Extract the [x, y] coordinate from the center of the cell holding the provided text.  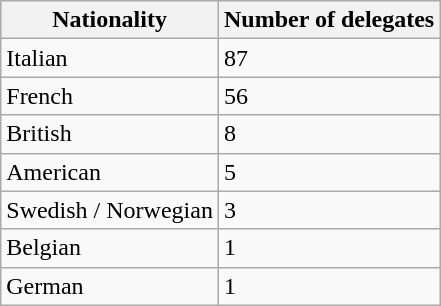
American [110, 172]
Swedish / Norwegian [110, 210]
5 [328, 172]
Nationality [110, 20]
3 [328, 210]
Number of delegates [328, 20]
Belgian [110, 248]
German [110, 286]
87 [328, 58]
8 [328, 134]
Italian [110, 58]
British [110, 134]
French [110, 96]
56 [328, 96]
